Scan for the cell matching the given text and deliver its [X, Y] coordinate at center. 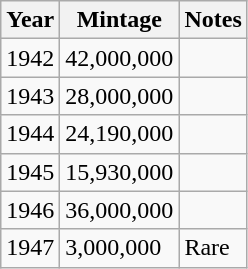
1947 [30, 248]
1943 [30, 96]
1946 [30, 210]
1944 [30, 134]
1942 [30, 58]
28,000,000 [120, 96]
36,000,000 [120, 210]
42,000,000 [120, 58]
Notes [213, 20]
24,190,000 [120, 134]
Rare [213, 248]
1945 [30, 172]
Year [30, 20]
3,000,000 [120, 248]
15,930,000 [120, 172]
Mintage [120, 20]
